Provide the (x, y) coordinate of the cell's center where the given text is located.  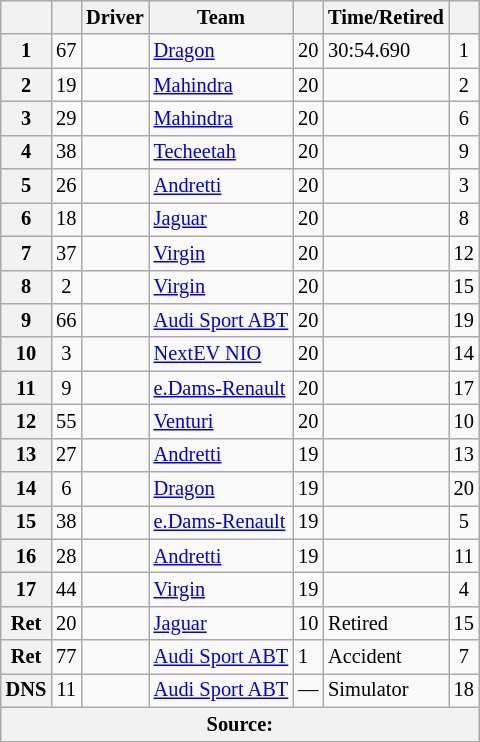
28 (66, 556)
Techeetah (221, 152)
Retired (386, 623)
— (308, 690)
Accident (386, 657)
37 (66, 253)
Team (221, 17)
Source: (240, 724)
66 (66, 320)
Venturi (221, 421)
67 (66, 51)
DNS (26, 690)
55 (66, 421)
26 (66, 186)
77 (66, 657)
27 (66, 455)
30:54.690 (386, 51)
NextEV NIO (221, 354)
Time/Retired (386, 17)
Driver (114, 17)
44 (66, 589)
Simulator (386, 690)
29 (66, 118)
16 (26, 556)
